Determine the [X, Y] coordinate at the center of the cell enclosing the given text.  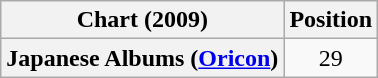
Position [331, 20]
Chart (2009) [142, 20]
Japanese Albums (Oricon) [142, 58]
29 [331, 58]
